Provide the (x, y) coordinate of the cell's center where the given text is located.  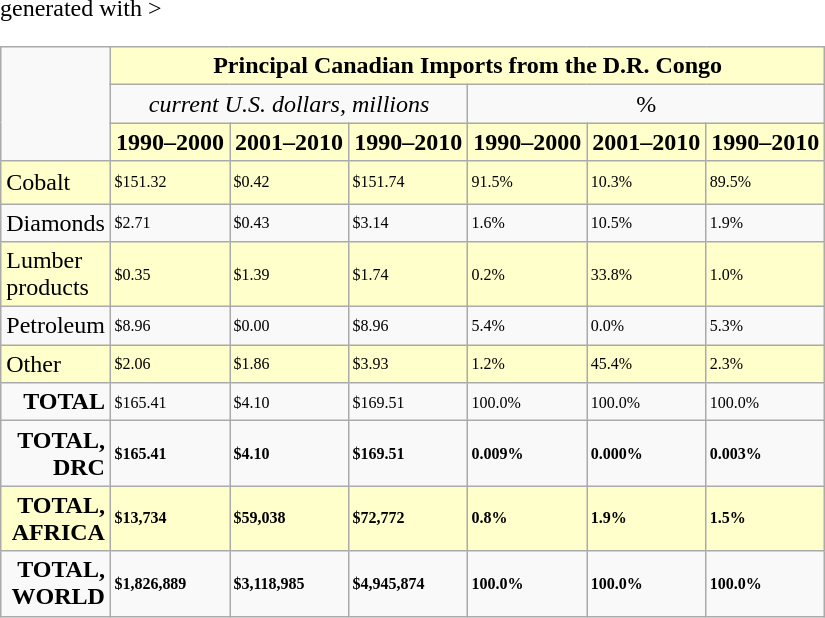
5.4% (528, 326)
91.5% (528, 182)
2.3% (766, 364)
$151.74 (408, 182)
0.0% (646, 326)
$13,734 (170, 518)
Diamonds (56, 223)
current U.S. dollars, millions (288, 104)
1.6% (528, 223)
$0.42 (290, 182)
Principal Canadian Imports from the D.R. Congo (467, 66)
$3.93 (408, 364)
$1.74 (408, 274)
$0.43 (290, 223)
Cobalt (56, 182)
5.3% (766, 326)
0.000% (646, 454)
Petroleum (56, 326)
$59,038 (290, 518)
$2.06 (170, 364)
Other (56, 364)
TOTAL, DRC (56, 454)
$72,772 (408, 518)
0.2% (528, 274)
1.5% (766, 518)
1.0% (766, 274)
$1.86 (290, 364)
89.5% (766, 182)
33.8% (646, 274)
$3,118,985 (290, 584)
Lumber products (56, 274)
10.3% (646, 182)
10.5% (646, 223)
$4,945,874 (408, 584)
$1.39 (290, 274)
$151.32 (170, 182)
% (646, 104)
$1,826,889 (170, 584)
0.8% (528, 518)
1.2% (528, 364)
$2.71 (170, 223)
$0.00 (290, 326)
$0.35 (170, 274)
0.003% (766, 454)
$3.14 (408, 223)
TOTAL, AFRICA (56, 518)
0.009% (528, 454)
45.4% (646, 364)
TOTAL, WORLD (56, 584)
TOTAL (56, 402)
